Scan for the cell matching the given text and deliver its (x, y) coordinate at center. 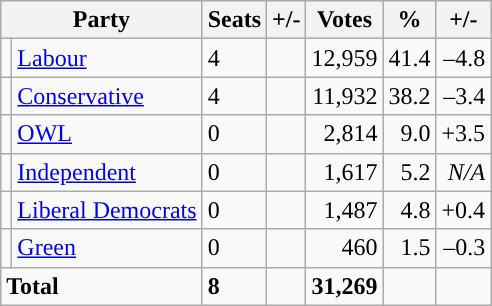
Independent (107, 172)
OWL (107, 134)
8 (234, 286)
–0.3 (464, 248)
1,617 (344, 172)
+3.5 (464, 134)
12,959 (344, 58)
Party (102, 20)
1.5 (410, 248)
Conservative (107, 96)
1,487 (344, 210)
460 (344, 248)
Total (102, 286)
–3.4 (464, 96)
N/A (464, 172)
2,814 (344, 134)
Votes (344, 20)
38.2 (410, 96)
–4.8 (464, 58)
Seats (234, 20)
11,932 (344, 96)
Labour (107, 58)
5.2 (410, 172)
41.4 (410, 58)
9.0 (410, 134)
+0.4 (464, 210)
Green (107, 248)
Liberal Democrats (107, 210)
31,269 (344, 286)
% (410, 20)
4.8 (410, 210)
